Scan for the cell matching the given text and deliver its [X, Y] coordinate at center. 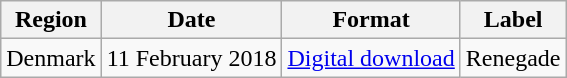
Renegade [513, 58]
Format [371, 20]
Region [51, 20]
Date [192, 20]
Denmark [51, 58]
Label [513, 20]
Digital download [371, 58]
11 February 2018 [192, 58]
